Determine the [X, Y] coordinate at the center of the cell enclosing the given text.  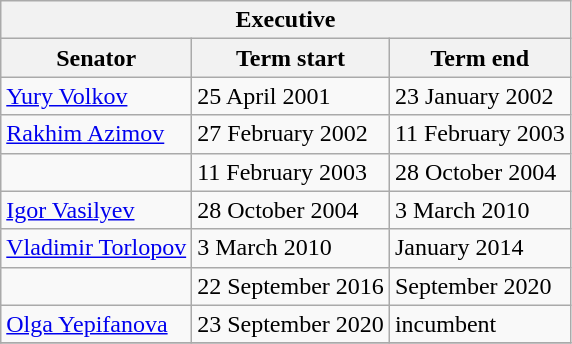
Igor Vasilyev [96, 210]
Executive [286, 20]
Yury Volkov [96, 96]
Term start [291, 58]
22 September 2016 [291, 286]
27 February 2002 [291, 134]
Vladimir Torlopov [96, 248]
Senator [96, 58]
Term end [480, 58]
23 January 2002 [480, 96]
January 2014 [480, 248]
incumbent [480, 324]
25 April 2001 [291, 96]
Rakhim Azimov [96, 134]
September 2020 [480, 286]
Olga Yepifanova [96, 324]
23 September 2020 [291, 324]
